Search for the cell housing the specified text and yield its (X, Y) center coordinate. 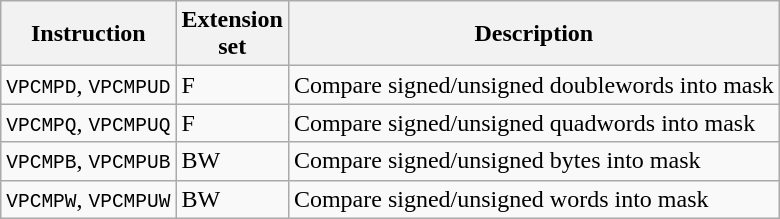
Compare signed/unsigned quadwords into mask (534, 123)
Instruction (88, 34)
VPCMPD, VPCMPUD (88, 85)
VPCMPW, VPCMPUW (88, 199)
VPCMPQ, VPCMPUQ (88, 123)
VPCMPB, VPCMPUB (88, 161)
Compare signed/unsigned bytes into mask (534, 161)
Compare signed/unsigned doublewords into mask (534, 85)
Extensionset (232, 34)
Compare signed/unsigned words into mask (534, 199)
Description (534, 34)
